Extract the (x, y) coordinate from the center of the cell holding the provided text.  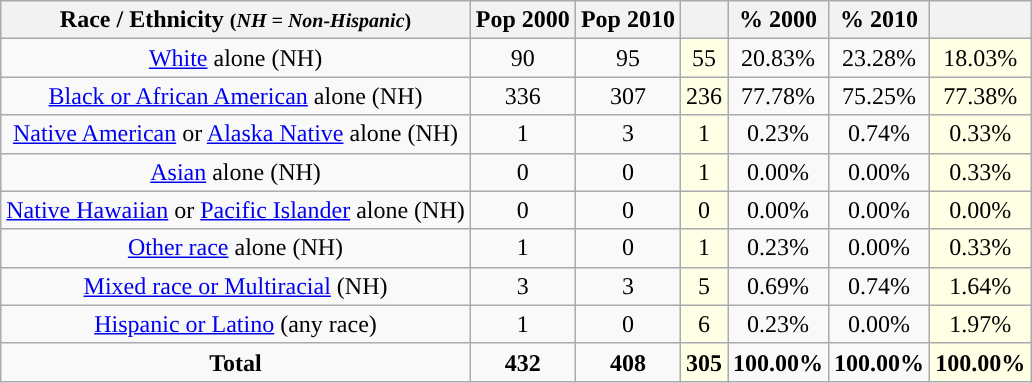
55 (704, 58)
408 (628, 362)
307 (628, 96)
Other race alone (NH) (236, 248)
White alone (NH) (236, 58)
20.83% (778, 58)
77.38% (980, 96)
75.25% (880, 96)
Native Hawaiian or Pacific Islander alone (NH) (236, 210)
432 (522, 362)
18.03% (980, 58)
Native American or Alaska Native alone (NH) (236, 134)
0.69% (778, 286)
90 (522, 58)
Pop 2010 (628, 20)
Total (236, 362)
Mixed race or Multiracial (NH) (236, 286)
1.64% (980, 286)
Asian alone (NH) (236, 172)
305 (704, 362)
Pop 2000 (522, 20)
% 2000 (778, 20)
Black or African American alone (NH) (236, 96)
95 (628, 58)
% 2010 (880, 20)
Race / Ethnicity (NH = Non-Hispanic) (236, 20)
336 (522, 96)
1.97% (980, 324)
77.78% (778, 96)
236 (704, 96)
23.28% (880, 58)
6 (704, 324)
Hispanic or Latino (any race) (236, 324)
5 (704, 286)
